Locate the cell with the specified text and output its (x, y) center coordinate. 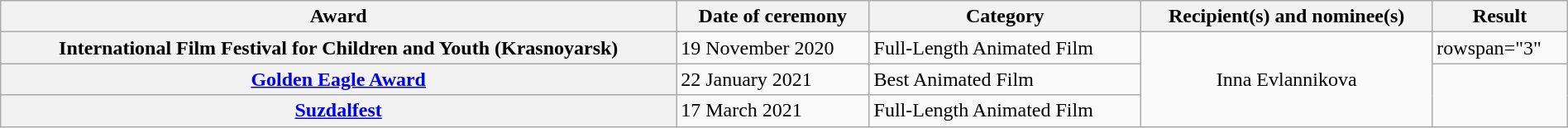
rowspan="3" (1500, 48)
Best Animated Film (1005, 79)
Award (339, 17)
Inna Evlannikova (1287, 79)
Golden Eagle Award (339, 79)
Date of ceremony (772, 17)
17 March 2021 (772, 111)
22 January 2021 (772, 79)
Category (1005, 17)
Recipient(s) and nominee(s) (1287, 17)
International Film Festival for Children and Youth (Krasnoyarsk) (339, 48)
Suzdalfest (339, 111)
Result (1500, 17)
19 November 2020 (772, 48)
